Return the (x, y) coordinate for the center point of the cell that contains the specified text.  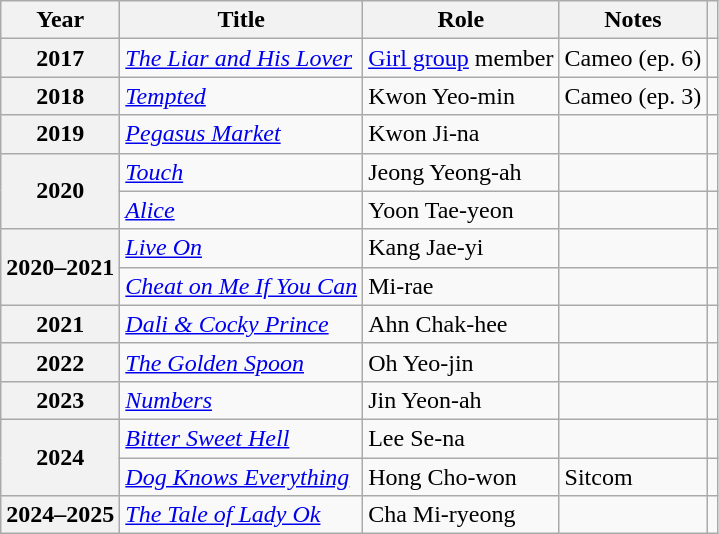
Cheat on Me If You Can (242, 286)
Lee Se-na (461, 438)
Hong Cho-won (461, 477)
2019 (60, 134)
Tempted (242, 96)
Jin Yeon-ah (461, 400)
Title (242, 20)
Role (461, 20)
Sitcom (633, 477)
2021 (60, 324)
Kang Jae-yi (461, 248)
Girl group member (461, 58)
2020–2021 (60, 267)
Dali & Cocky Prince (242, 324)
Mi-rae (461, 286)
2024–2025 (60, 515)
Dog Knows Everything (242, 477)
2024 (60, 457)
The Liar and His Lover (242, 58)
2018 (60, 96)
Alice (242, 210)
Year (60, 20)
Kwon Yeo-min (461, 96)
The Golden Spoon (242, 362)
Cameo (ep. 6) (633, 58)
The Tale of Lady Ok (242, 515)
Yoon Tae-yeon (461, 210)
Oh Yeo-jin (461, 362)
Pegasus Market (242, 134)
Live On (242, 248)
2020 (60, 191)
2023 (60, 400)
2022 (60, 362)
Ahn Chak-hee (461, 324)
2017 (60, 58)
Touch (242, 172)
Bitter Sweet Hell (242, 438)
Numbers (242, 400)
Notes (633, 20)
Cha Mi-ryeong (461, 515)
Jeong Yeong-ah (461, 172)
Kwon Ji-na (461, 134)
Cameo (ep. 3) (633, 96)
